From the cell containing the given text, extract its center point as (X, Y) coordinate. 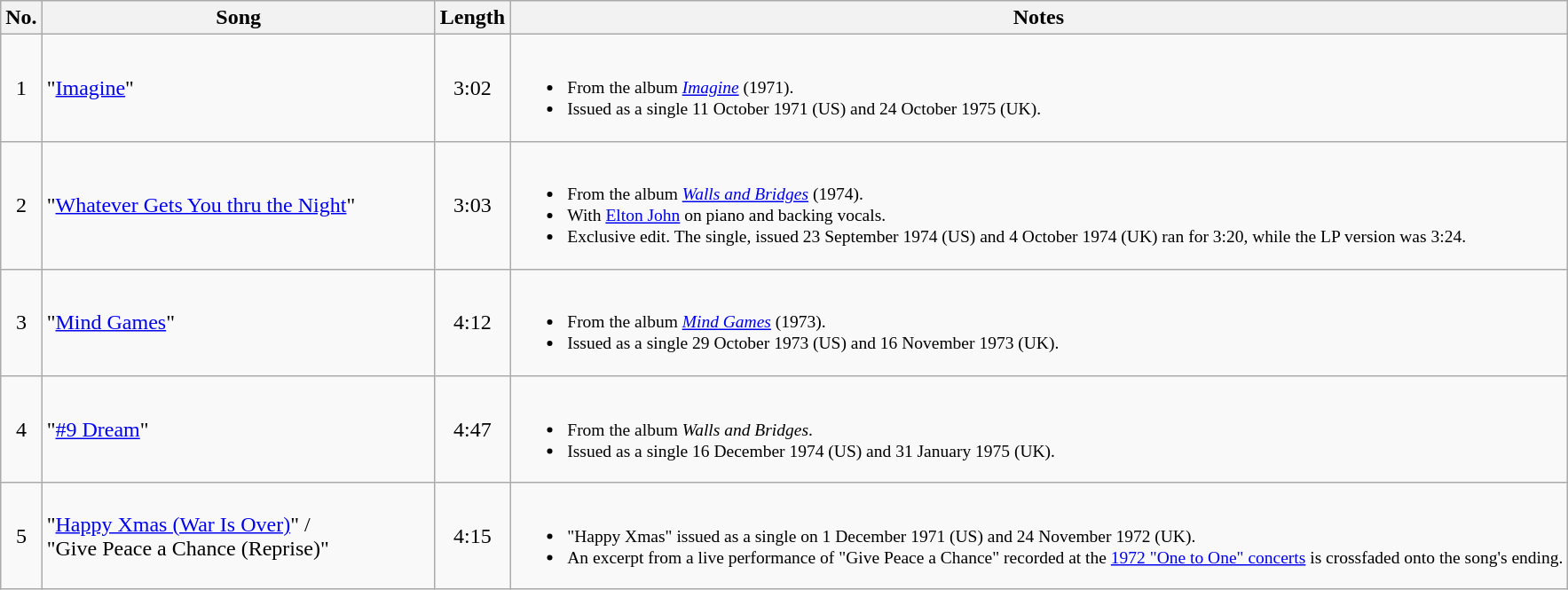
4:15 (472, 536)
No. (21, 18)
From the album Imagine (1971).Issued as a single 11 October 1971 (US) and 24 October 1975 (UK). (1038, 88)
3:03 (472, 205)
From the album Mind Games (1973).Issued as a single 29 October 1973 (US) and 16 November 1973 (UK). (1038, 322)
Length (472, 18)
"Whatever Gets You thru the Night" (238, 205)
1 (21, 88)
From the album Walls and Bridges.Issued as a single 16 December 1974 (US) and 31 January 1975 (UK). (1038, 429)
4:12 (472, 322)
Song (238, 18)
"Happy Xmas (War Is Over)" /"Give Peace a Chance (Reprise)" (238, 536)
"Imagine" (238, 88)
2 (21, 205)
Notes (1038, 18)
"Mind Games" (238, 322)
3 (21, 322)
"#9 Dream" (238, 429)
4:47 (472, 429)
3:02 (472, 88)
4 (21, 429)
5 (21, 536)
